Provide the [X, Y] coordinate of the cell's center where the given text is located.  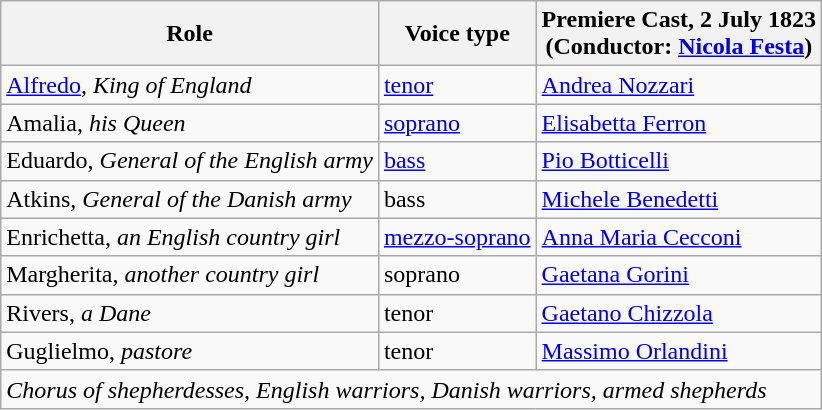
Michele Benedetti [678, 199]
Andrea Nozzari [678, 85]
Anna Maria Cecconi [678, 237]
Pio Botticelli [678, 161]
Margherita, another country girl [190, 275]
Elisabetta Ferron [678, 123]
Role [190, 34]
Voice type [457, 34]
Gaetano Chizzola [678, 313]
Atkins, General of the Danish army [190, 199]
Eduardo, General of the English army [190, 161]
Enrichetta, an English country girl [190, 237]
Guglielmo, pastore [190, 351]
Chorus of shepherdesses, English warriors, Danish warriors, armed shepherds [412, 389]
Massimo Orlandini [678, 351]
mezzo-soprano [457, 237]
Gaetana Gorini [678, 275]
Premiere Cast, 2 July 1823(Conductor: Nicola Festa) [678, 34]
Alfredo, King of England [190, 85]
Rivers, a Dane [190, 313]
Amalia, his Queen [190, 123]
